Scan for the cell matching the given text and deliver its [x, y] coordinate at center. 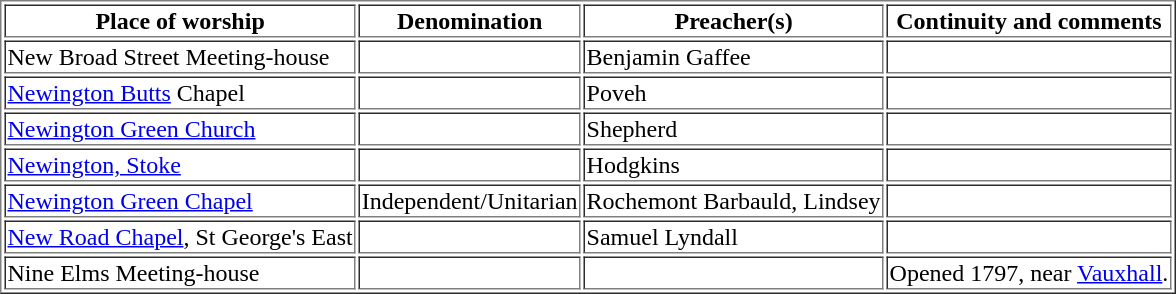
Hodgkins [734, 164]
Samuel Lyndall [734, 236]
Denomination [470, 20]
Poveh [734, 92]
New Road Chapel, St George's East [180, 236]
Continuity and comments [1030, 20]
Nine Elms Meeting-house [180, 272]
Shepherd [734, 128]
Preacher(s) [734, 20]
Rochemont Barbauld, Lindsey [734, 200]
Newington, Stoke [180, 164]
Benjamin Gaffee [734, 56]
Newington Green Church [180, 128]
New Broad Street Meeting-house [180, 56]
Independent/Unitarian [470, 200]
Newington Butts Chapel [180, 92]
Place of worship [180, 20]
Opened 1797, near Vauxhall. [1030, 272]
Newington Green Chapel [180, 200]
